Capture the cell that displays the provided text and extract its [X, Y] central coordinate. 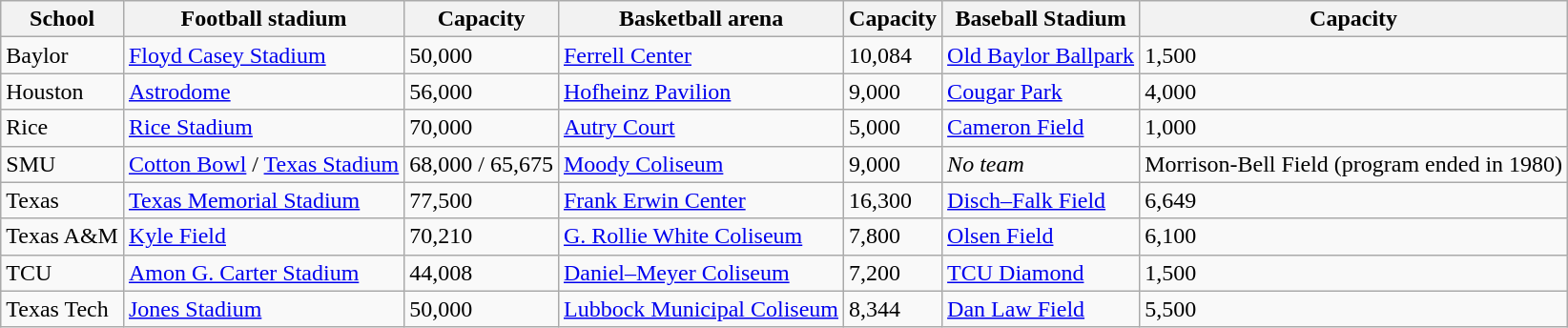
Rice [63, 128]
No team [1042, 164]
Amon G. Carter Stadium [263, 273]
Autry Court [700, 128]
Jones Stadium [263, 309]
Texas Memorial Stadium [263, 200]
5,500 [1354, 309]
8,344 [893, 309]
Texas A&M [63, 236]
Football stadium [263, 19]
Basketball arena [700, 19]
68,000 / 65,675 [482, 164]
70,000 [482, 128]
4,000 [1354, 92]
SMU [63, 164]
44,008 [482, 273]
10,084 [893, 55]
Texas [63, 200]
Rice Stadium [263, 128]
Hofheinz Pavilion [700, 92]
Frank Erwin Center [700, 200]
1,000 [1354, 128]
Cameron Field [1042, 128]
7,200 [893, 273]
5,000 [893, 128]
TCU [63, 273]
6,100 [1354, 236]
6,649 [1354, 200]
70,210 [482, 236]
Olsen Field [1042, 236]
Disch–Falk Field [1042, 200]
Morrison-Bell Field (program ended in 1980) [1354, 164]
Old Baylor Ballpark [1042, 55]
Houston [63, 92]
Ferrell Center [700, 55]
Kyle Field [263, 236]
Cougar Park [1042, 92]
School [63, 19]
7,800 [893, 236]
16,300 [893, 200]
G. Rollie White Coliseum [700, 236]
Astrodome [263, 92]
Baseball Stadium [1042, 19]
Cotton Bowl / Texas Stadium [263, 164]
Lubbock Municipal Coliseum [700, 309]
Dan Law Field [1042, 309]
Floyd Casey Stadium [263, 55]
Moody Coliseum [700, 164]
Daniel–Meyer Coliseum [700, 273]
TCU Diamond [1042, 273]
56,000 [482, 92]
Texas Tech [63, 309]
77,500 [482, 200]
Baylor [63, 55]
